Capture the cell that displays the provided text and extract its [x, y] central coordinate. 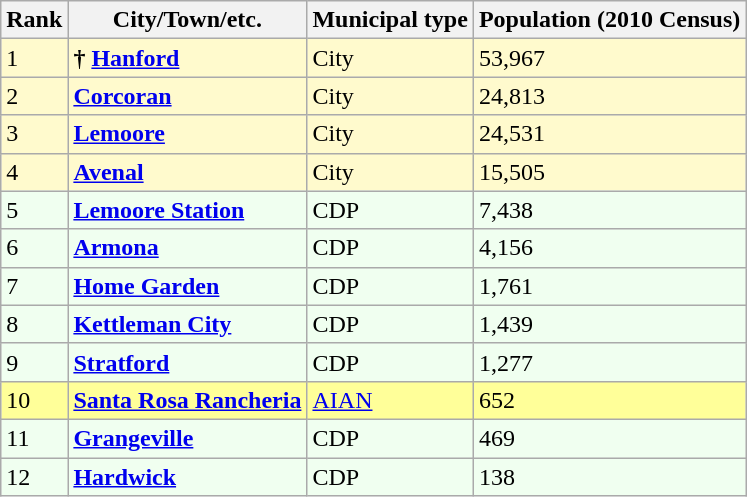
5 [34, 210]
652 [609, 400]
Armona [188, 248]
1 [34, 58]
11 [34, 438]
4 [34, 172]
Santa Rosa Rancheria [188, 400]
7,438 [609, 210]
Lemoore Station [188, 210]
10 [34, 400]
Hardwick [188, 477]
Lemoore [188, 134]
2 [34, 96]
1,439 [609, 324]
12 [34, 477]
24,813 [609, 96]
Home Garden [188, 286]
138 [609, 477]
469 [609, 438]
AIAN [390, 400]
Rank [34, 20]
7 [34, 286]
Grangeville [188, 438]
Corcoran [188, 96]
24,531 [609, 134]
Municipal type [390, 20]
Kettleman City [188, 324]
53,967 [609, 58]
City/Town/etc. [188, 20]
Stratford [188, 362]
3 [34, 134]
1,277 [609, 362]
6 [34, 248]
9 [34, 362]
8 [34, 324]
1,761 [609, 286]
Population (2010 Census) [609, 20]
4,156 [609, 248]
15,505 [609, 172]
† Hanford [188, 58]
Avenal [188, 172]
